Return (x, y) of the center of cell containing provided text 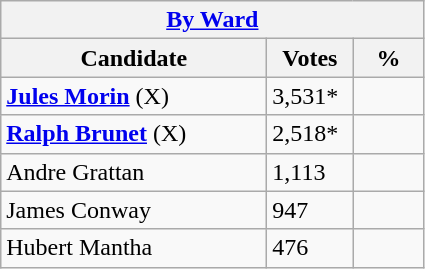
947 (310, 210)
1,113 (310, 172)
Jules Morin (X) (134, 96)
% (388, 58)
James Conway (134, 210)
476 (310, 248)
2,518* (310, 134)
By Ward (212, 20)
Ralph Brunet (X) (134, 134)
Candidate (134, 58)
Andre Grattan (134, 172)
Hubert Mantha (134, 248)
3,531* (310, 96)
Votes (310, 58)
